Output the (x, y) coordinate of the center of the cell containing the given text.  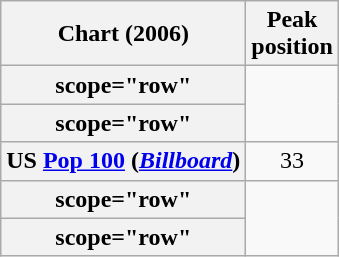
Chart (2006) (124, 34)
Peakposition (292, 34)
33 (292, 161)
US Pop 100 (Billboard) (124, 161)
